Scan for the cell matching the given text and deliver its [X, Y] coordinate at center. 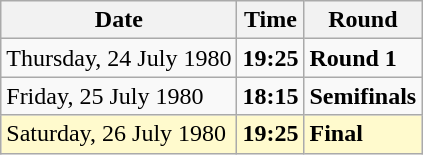
Round 1 [363, 58]
Friday, 25 July 1980 [119, 96]
Saturday, 26 July 1980 [119, 134]
Round [363, 20]
Thursday, 24 July 1980 [119, 58]
18:15 [270, 96]
Time [270, 20]
Semifinals [363, 96]
Final [363, 134]
Date [119, 20]
